Return [X, Y] of the center of cell containing provided text 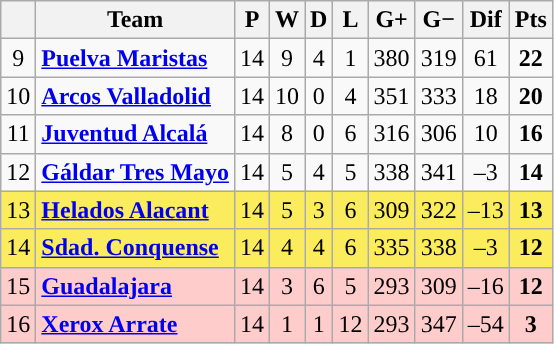
347 [438, 324]
Arcos Valladolid [136, 96]
Sdad. Conquense [136, 248]
22 [530, 58]
Team [136, 20]
L [350, 20]
316 [392, 134]
18 [486, 96]
Puelva Maristas [136, 58]
351 [392, 96]
380 [392, 58]
Guadalajara [136, 286]
306 [438, 134]
Pts [530, 20]
335 [392, 248]
319 [438, 58]
61 [486, 58]
G− [438, 20]
8 [288, 134]
Xerox Arrate [136, 324]
G+ [392, 20]
P [252, 20]
322 [438, 210]
341 [438, 172]
–16 [486, 286]
D [319, 20]
Helados Alacant [136, 210]
Dif [486, 20]
W [288, 20]
15 [18, 286]
11 [18, 134]
Gáldar Tres Mayo [136, 172]
–54 [486, 324]
Juventud Alcalá [136, 134]
–13 [486, 210]
20 [530, 96]
333 [438, 96]
